From the cell containing the given text, extract its center point as [X, Y] coordinate. 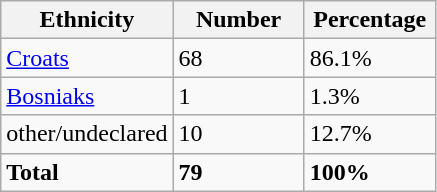
100% [370, 172]
79 [238, 172]
1 [238, 96]
Ethnicity [87, 20]
Percentage [370, 20]
Bosniaks [87, 96]
Croats [87, 58]
Number [238, 20]
10 [238, 134]
other/undeclared [87, 134]
Total [87, 172]
1.3% [370, 96]
12.7% [370, 134]
68 [238, 58]
86.1% [370, 58]
